Extract the (X, Y) coordinate from the center of the cell holding the provided text.  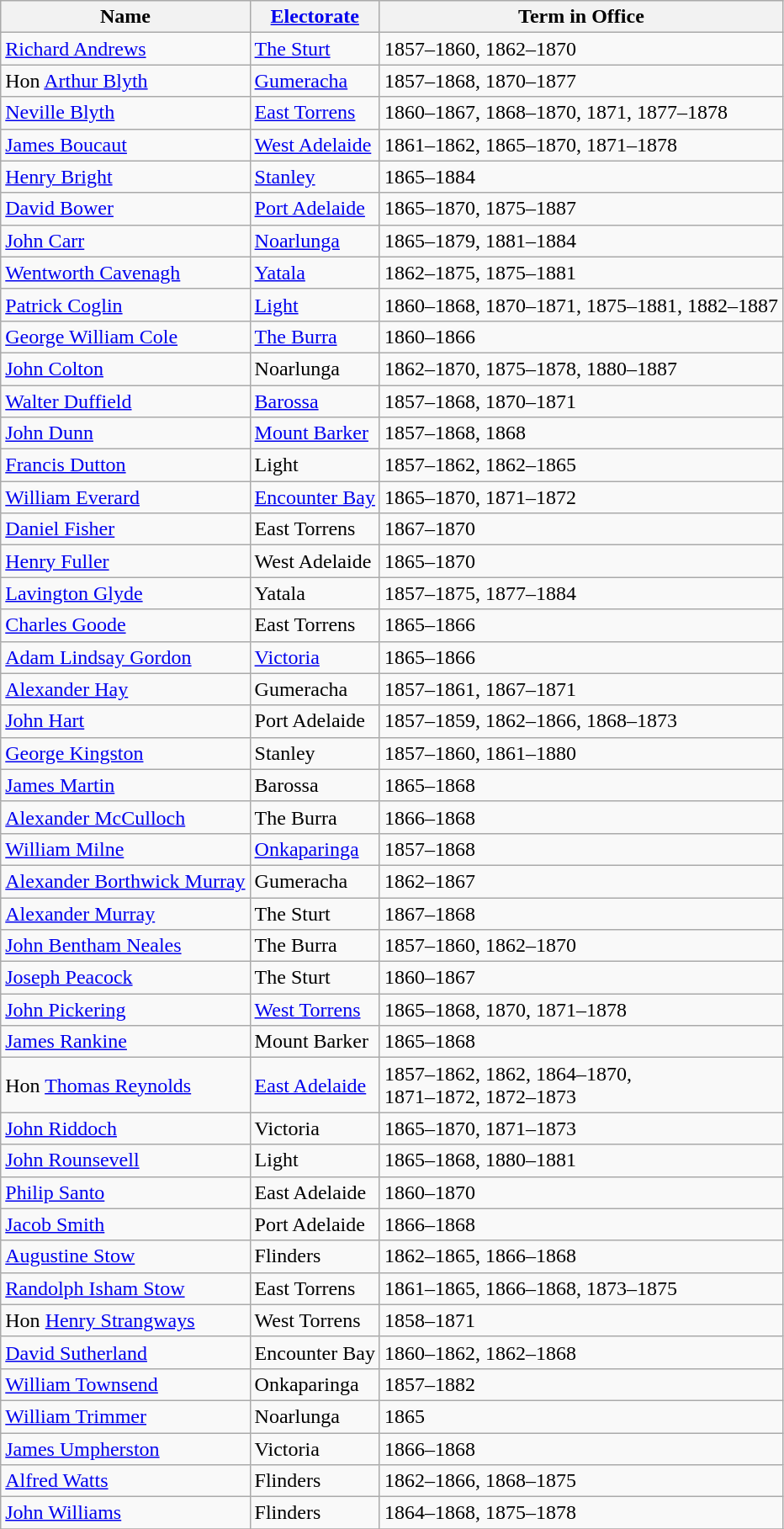
Jacob Smith (125, 1224)
Term in Office (580, 17)
1864–1868, 1875–1878 (580, 1513)
Electorate (315, 17)
1857–1861, 1867–1871 (580, 689)
Francis Dutton (125, 465)
William Trimmer (125, 1416)
Randolph Isham Stow (125, 1288)
James Umpherston (125, 1448)
Wentworth Cavenagh (125, 273)
1867–1870 (580, 529)
William Townsend (125, 1384)
George William Cole (125, 337)
1862–1870, 1875–1878, 1880–1887 (580, 369)
Neville Blyth (125, 113)
1857–1862, 1862, 1864–1870, 1871–1872, 1872–1873 (580, 1086)
Alexander Hay (125, 689)
Alexander Murray (125, 913)
David Bower (125, 209)
1862–1866, 1868–1875 (580, 1481)
Richard Andrews (125, 49)
1857–1868, 1870–1871 (580, 401)
Alexander Borthwick Murray (125, 881)
1860–1866 (580, 337)
1860–1870 (580, 1192)
1865 (580, 1416)
John Carr (125, 241)
1857–1868 (580, 849)
1862–1875, 1875–1881 (580, 273)
Alexander McCulloch (125, 817)
1865–1879, 1881–1884 (580, 241)
1857–1875, 1877–1884 (580, 593)
1857–1862, 1862–1865 (580, 465)
Name (125, 17)
James Martin (125, 785)
Walter Duffield (125, 401)
1857–1882 (580, 1384)
1862–1867 (580, 881)
John Pickering (125, 1010)
1865–1884 (580, 177)
1857–1868, 1868 (580, 433)
1865–1870 (580, 561)
Charles Goode (125, 625)
1860–1867 (580, 978)
James Rankine (125, 1042)
John Rounsevell (125, 1160)
Augustine Stow (125, 1256)
Henry Bright (125, 177)
William Milne (125, 849)
Joseph Peacock (125, 978)
1862–1865, 1866–1868 (580, 1256)
1860–1862, 1862–1868 (580, 1352)
1857–1868, 1870–1877 (580, 81)
David Sutherland (125, 1352)
1861–1862, 1865–1870, 1871–1878 (580, 145)
Adam Lindsay Gordon (125, 657)
Hon Thomas Reynolds (125, 1086)
1865–1868, 1870, 1871–1878 (580, 1010)
Lavington Glyde (125, 593)
Patrick Coglin (125, 305)
John Colton (125, 369)
Alfred Watts (125, 1481)
John Riddoch (125, 1128)
James Boucaut (125, 145)
John Bentham Neales (125, 946)
William Everard (125, 497)
1860–1867, 1868–1870, 1871, 1877–1878 (580, 113)
1865–1870, 1875–1887 (580, 209)
Henry Fuller (125, 561)
1865–1870, 1871–1873 (580, 1128)
1857–1860, 1861–1880 (580, 753)
1860–1868, 1870–1871, 1875–1881, 1882–1887 (580, 305)
1867–1868 (580, 913)
1861–1865, 1866–1868, 1873–1875 (580, 1288)
John Hart (125, 721)
1865–1870, 1871–1872 (580, 497)
Philip Santo (125, 1192)
John Dunn (125, 433)
Hon Henry Strangways (125, 1320)
John Williams (125, 1513)
1865–1868, 1880–1881 (580, 1160)
Hon Arthur Blyth (125, 81)
1858–1871 (580, 1320)
George Kingston (125, 753)
Daniel Fisher (125, 529)
1857–1859, 1862–1866, 1868–1873 (580, 721)
